Extract the (x, y) coordinate from the center of the cell holding the provided text.  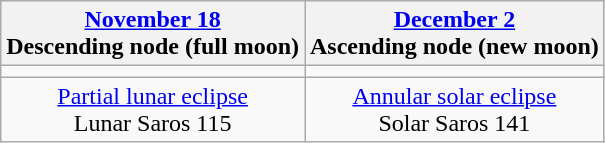
November 18Descending node (full moon) (153, 34)
December 2Ascending node (new moon) (454, 34)
Partial lunar eclipseLunar Saros 115 (153, 110)
Annular solar eclipseSolar Saros 141 (454, 110)
